Capture the cell that displays the provided text and extract its (x, y) central coordinate. 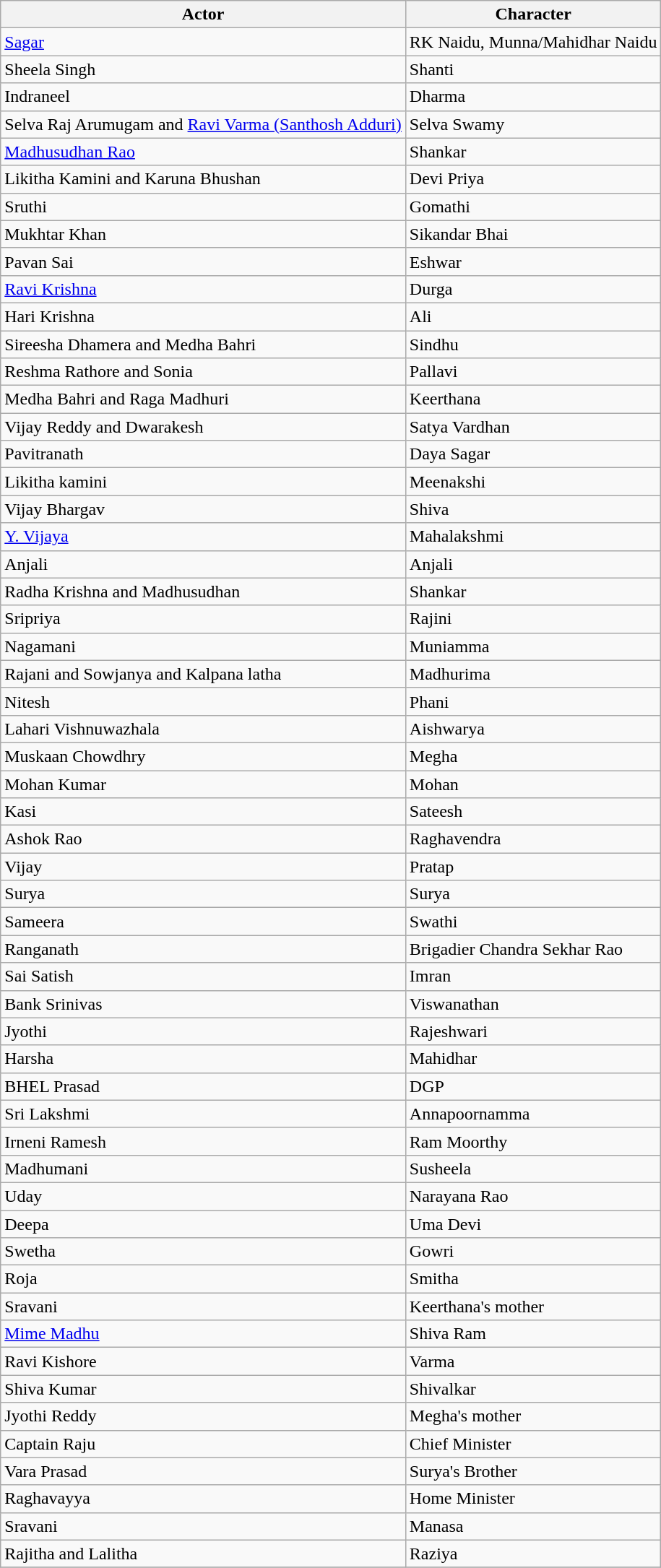
Sireesha Dhamera and Medha Bahri (204, 345)
Phani (533, 701)
Aishwarya (533, 729)
Pavitranath (204, 454)
Nagamani (204, 646)
Shiva (533, 509)
Rajini (533, 619)
Indraneel (204, 97)
Sai Satish (204, 976)
Ashok Rao (204, 839)
Swathi (533, 922)
Jyothi Reddy (204, 1416)
Narayana Rao (533, 1196)
Sheela Singh (204, 69)
Sikandar Bhai (533, 234)
Ravi Kishore (204, 1361)
Shanti (533, 69)
Hari Krishna (204, 316)
Keerthana's mother (533, 1307)
Rajani and Sowjanya and Kalpana latha (204, 674)
Selva Swamy (533, 124)
Kasi (204, 812)
Raziya (533, 1554)
Sateesh (533, 812)
Irneni Ramesh (204, 1141)
Raghavayya (204, 1499)
Dharma (533, 97)
Gowri (533, 1252)
Gomathi (533, 207)
Surya's Brother (533, 1471)
Mahalakshmi (533, 537)
Sagar (204, 42)
Mahidhar (533, 1059)
Uma Devi (533, 1224)
Pratap (533, 867)
Ranganath (204, 949)
Susheela (533, 1169)
Devi Priya (533, 179)
BHEL Prasad (204, 1086)
Viswanathan (533, 1004)
Meenakshi (533, 482)
Reshma Rathore and Sonia (204, 372)
Ali (533, 316)
Lahari Vishnuwazhala (204, 729)
Muniamma (533, 646)
Megha (533, 756)
Madhurima (533, 674)
Satya Vardhan (533, 427)
Megha's mother (533, 1416)
Captain Raju (204, 1444)
Actor (204, 14)
Rajitha and Lalitha (204, 1554)
Eshwar (533, 261)
Pallavi (533, 372)
Jyothi (204, 1031)
Madhumani (204, 1169)
Manasa (533, 1526)
Shivalkar (533, 1389)
Roja (204, 1279)
Vijay Bhargav (204, 509)
Selva Raj Arumugam and Ravi Varma (Santhosh Adduri) (204, 124)
Likitha Kamini and Karuna Bhushan (204, 179)
Shiva Ram (533, 1334)
Smitha (533, 1279)
Madhusudhan Rao (204, 152)
Raghavendra (533, 839)
Medha Bahri and Raga Madhuri (204, 399)
RK Naidu, Munna/Mahidhar Naidu (533, 42)
Daya Sagar (533, 454)
Shiva Kumar (204, 1389)
Durga (533, 289)
Nitesh (204, 701)
Home Minister (533, 1499)
Vara Prasad (204, 1471)
Mohan Kumar (204, 784)
Varma (533, 1361)
Bank Srinivas (204, 1004)
Mohan (533, 784)
Annapoornamma (533, 1114)
Mukhtar Khan (204, 234)
Imran (533, 976)
Pavan Sai (204, 261)
Sripriya (204, 619)
Chief Minister (533, 1444)
Uday (204, 1196)
Sameera (204, 922)
Vijay Reddy and Dwarakesh (204, 427)
Y. Vijaya (204, 537)
Ravi Krishna (204, 289)
Rajeshwari (533, 1031)
Swetha (204, 1252)
Vijay (204, 867)
Mime Madhu (204, 1334)
Muskaan Chowdhry (204, 756)
Sri Lakshmi (204, 1114)
Radha Krishna and Madhusudhan (204, 592)
Brigadier Chandra Sekhar Rao (533, 949)
Sindhu (533, 345)
Ram Moorthy (533, 1141)
Harsha (204, 1059)
Character (533, 14)
DGP (533, 1086)
Sruthi (204, 207)
Keerthana (533, 399)
Likitha kamini (204, 482)
Deepa (204, 1224)
